Locate the cell with the specified text and output its [X, Y] center coordinate. 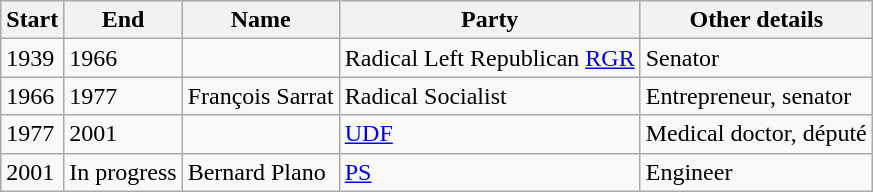
PS [490, 172]
Senator [756, 58]
In progress [123, 172]
Bernard Plano [260, 172]
1939 [32, 58]
Engineer [756, 172]
Start [32, 20]
UDF [490, 134]
Radical Left Republican RGR [490, 58]
Medical doctor, député [756, 134]
Other details [756, 20]
Radical Socialist [490, 96]
Entrepreneur, senator [756, 96]
Party [490, 20]
End [123, 20]
François Sarrat [260, 96]
Name [260, 20]
